Identify which cell holds the provided text, then report its (x, y) central coordinate. 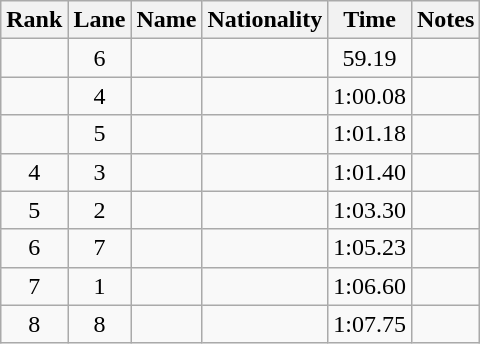
Name (166, 20)
59.19 (370, 58)
1:07.75 (370, 324)
1:06.60 (370, 286)
3 (100, 172)
2 (100, 210)
1:01.40 (370, 172)
1 (100, 286)
1:00.08 (370, 96)
Rank (34, 20)
1:03.30 (370, 210)
Notes (445, 20)
1:05.23 (370, 248)
Lane (100, 20)
1:01.18 (370, 134)
Time (370, 20)
Nationality (265, 20)
